Identify which cell holds the provided text, then report its [x, y] central coordinate. 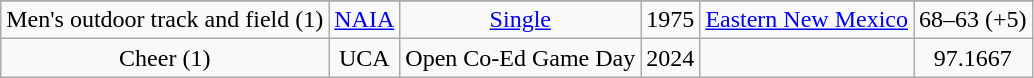
Single [520, 20]
1975 [670, 20]
68–63 (+5) [974, 20]
Cheer (1) [165, 58]
Open Co-Ed Game Day [520, 58]
NAIA [364, 20]
2024 [670, 58]
Eastern New Mexico [807, 20]
Men's outdoor track and field (1) [165, 20]
UCA [364, 58]
97.1667 [974, 58]
